Determine the (X, Y) coordinate at the center of the cell enclosing the given text.  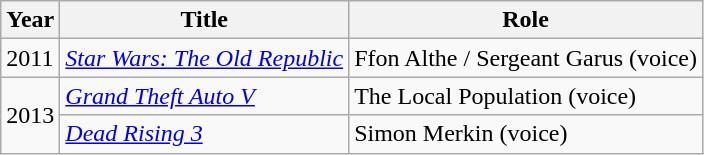
The Local Population (voice) (526, 96)
Simon Merkin (voice) (526, 134)
Grand Theft Auto V (204, 96)
Role (526, 20)
Ffon Althe / Sergeant Garus (voice) (526, 58)
2013 (30, 115)
Star Wars: The Old Republic (204, 58)
Title (204, 20)
2011 (30, 58)
Dead Rising 3 (204, 134)
Year (30, 20)
